Return the [x, y] coordinate for the center point of the cell that contains the specified text.  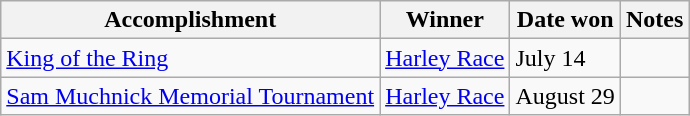
August 29 [565, 96]
King of the Ring [190, 58]
Date won [565, 20]
Winner [445, 20]
July 14 [565, 58]
Notes [654, 20]
Sam Muchnick Memorial Tournament [190, 96]
Accomplishment [190, 20]
